Locate the cell with the specified text and output its (x, y) center coordinate. 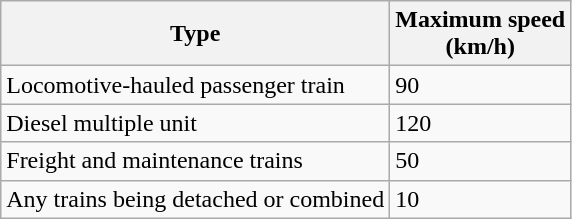
Freight and maintenance trains (196, 161)
50 (480, 161)
90 (480, 85)
Locomotive-hauled passenger train (196, 85)
120 (480, 123)
Diesel multiple unit (196, 123)
Any trains being detached or combined (196, 199)
Type (196, 34)
Maximum speed(km/h) (480, 34)
10 (480, 199)
